Provide the [X, Y] coordinate of the cell's center where the given text is located.  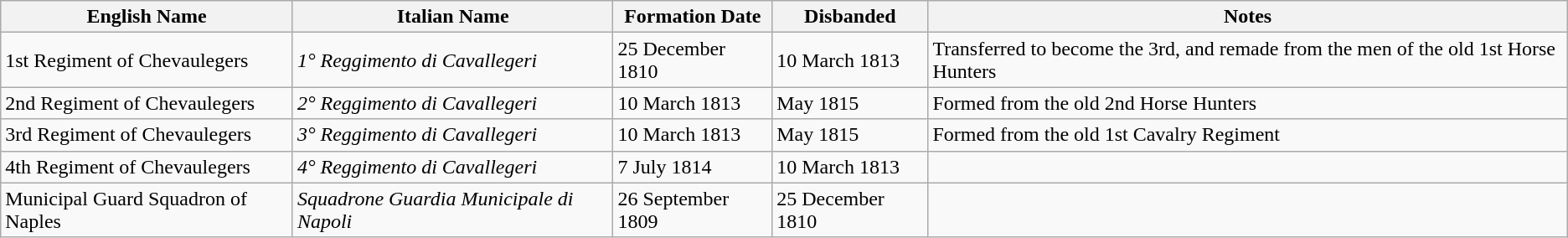
4° Reggimento di Cavallegeri [452, 167]
Transferred to become the 3rd, and remade from the men of the old 1st Horse Hunters [1248, 60]
Formed from the old 1st Cavalry Regiment [1248, 135]
1° Reggimento di Cavallegeri [452, 60]
Municipal Guard Squadron of Naples [147, 210]
2° Reggimento di Cavallegeri [452, 103]
26 September 1809 [693, 210]
Formed from the old 2nd Horse Hunters [1248, 103]
Italian Name [452, 17]
Disbanded [850, 17]
Squadrone Guardia Municipale di Napoli [452, 210]
1st Regiment of Chevaulegers [147, 60]
Notes [1248, 17]
4th Regiment of Chevaulegers [147, 167]
3rd Regiment of Chevaulegers [147, 135]
English Name [147, 17]
Formation Date [693, 17]
2nd Regiment of Chevaulegers [147, 103]
3° Reggimento di Cavallegeri [452, 135]
7 July 1814 [693, 167]
